Provide the [X, Y] coordinate of the cell's center where the given text is located.  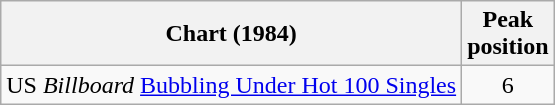
6 [508, 85]
Chart (1984) [232, 34]
Peakposition [508, 34]
US Billboard Bubbling Under Hot 100 Singles [232, 85]
